Provide the (x, y) coordinate of the cell's center where the given text is located.  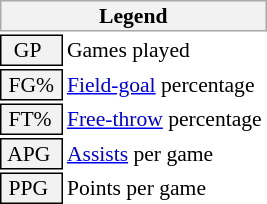
GP (31, 50)
Games played (166, 50)
Points per game (166, 188)
PPG (31, 188)
Legend (134, 16)
Assists per game (166, 154)
FT% (31, 120)
Field-goal percentage (166, 85)
Free-throw percentage (166, 120)
FG% (31, 85)
APG (31, 154)
